Output the [x, y] coordinate of the center of the cell containing the given text.  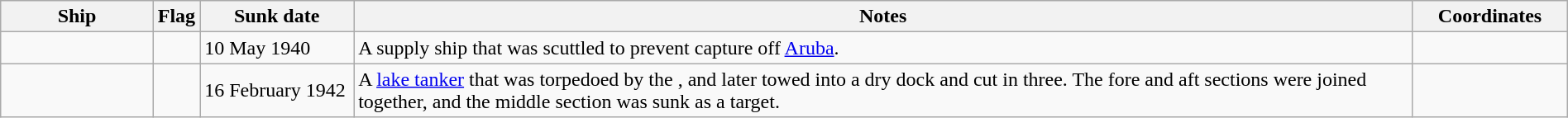
16 February 1942 [277, 91]
Notes [883, 17]
A supply ship that was scuttled to prevent capture off Aruba. [883, 48]
Ship [77, 17]
10 May 1940 [277, 48]
Flag [176, 17]
Sunk date [277, 17]
Coordinates [1490, 17]
